Scan for the cell matching the given text and deliver its [X, Y] coordinate at center. 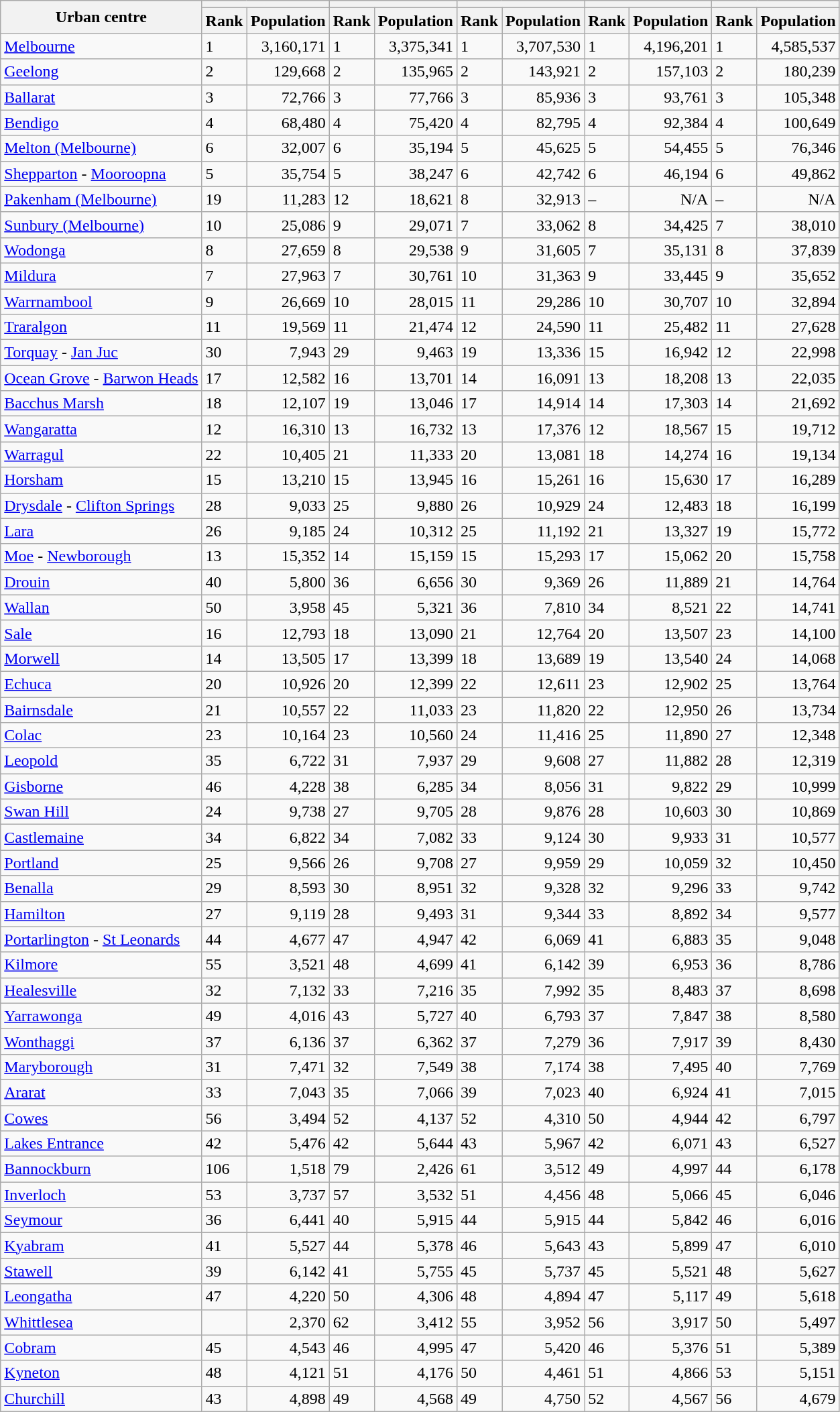
17,303 [670, 404]
8,786 [798, 965]
9,369 [543, 582]
15,758 [798, 556]
12,611 [543, 684]
3,917 [670, 1322]
Healesville [101, 990]
Bannockburn [101, 1169]
10,405 [288, 455]
3,160,171 [288, 46]
Drysdale - Clifton Springs [101, 506]
9,822 [670, 786]
1,518 [288, 1169]
5,321 [416, 607]
15,352 [288, 556]
6,046 [798, 1195]
10,926 [288, 684]
6,793 [543, 1016]
29,286 [543, 301]
24,590 [543, 327]
9,708 [416, 863]
4,944 [670, 1118]
Kyabram [101, 1246]
Swan Hill [101, 812]
25,086 [288, 225]
Sunbury (Melbourne) [101, 225]
22,998 [798, 353]
35,754 [288, 174]
4,196,201 [670, 46]
Drouin [101, 582]
3,412 [416, 1322]
14,274 [670, 455]
16,942 [670, 353]
8,951 [416, 888]
3,375,341 [416, 46]
4,997 [670, 1169]
13,764 [798, 684]
9,705 [416, 812]
7,769 [798, 1067]
18,621 [416, 199]
Bairnsdale [101, 710]
7,023 [543, 1092]
35,652 [798, 276]
62 [351, 1322]
5,737 [543, 1271]
129,668 [288, 72]
Castlemaine [101, 837]
Morwell [101, 658]
77,766 [416, 97]
9,876 [543, 812]
4,016 [288, 1016]
Urban centre [101, 17]
38,010 [798, 225]
4,750 [543, 1399]
14,100 [798, 633]
18,567 [670, 429]
13,399 [416, 658]
14,914 [543, 404]
Cowes [101, 1118]
16,310 [288, 429]
12,902 [670, 684]
5,376 [670, 1348]
7,917 [670, 1041]
Churchill [101, 1399]
Inverloch [101, 1195]
42,742 [543, 174]
4,995 [416, 1348]
4,568 [416, 1399]
Portarlington - St Leonards [101, 939]
9,463 [416, 353]
6,722 [288, 761]
7,132 [288, 990]
10,929 [543, 506]
13,945 [416, 480]
13,327 [670, 531]
12,582 [288, 378]
5,727 [416, 1016]
5,643 [543, 1246]
6,656 [416, 582]
Maryborough [101, 1067]
3,512 [543, 1169]
49,862 [798, 174]
Warragul [101, 455]
Pakenham (Melbourne) [101, 199]
30,761 [416, 276]
7,992 [543, 990]
9,328 [543, 888]
75,420 [416, 123]
100,649 [798, 123]
33,062 [543, 225]
27,963 [288, 276]
8,521 [670, 607]
61 [479, 1169]
Wallan [101, 607]
9,933 [670, 837]
85,936 [543, 97]
6,527 [798, 1144]
15,293 [543, 556]
Ocean Grove - Barwon Heads [101, 378]
19,134 [798, 455]
180,239 [798, 72]
Traralgon [101, 327]
6,016 [798, 1220]
Mildura [101, 276]
Colac [101, 736]
15,159 [416, 556]
16,289 [798, 480]
27,659 [288, 250]
7,471 [288, 1067]
92,384 [670, 123]
29,538 [416, 250]
5,151 [798, 1373]
5,497 [798, 1322]
3,952 [543, 1322]
Portland [101, 863]
6,441 [288, 1220]
11,889 [670, 582]
26,669 [288, 301]
Gisborne [101, 786]
76,346 [798, 148]
12,348 [798, 736]
54,455 [670, 148]
10,059 [670, 863]
93,761 [670, 97]
4,456 [543, 1195]
9,493 [416, 914]
8,430 [798, 1041]
2,426 [416, 1169]
10,450 [798, 863]
6,822 [288, 837]
9,033 [288, 506]
13,210 [288, 480]
Shepparton - Mooroopna [101, 174]
13,507 [670, 633]
35,194 [416, 148]
135,965 [416, 72]
10,577 [798, 837]
57 [351, 1195]
6,953 [670, 965]
Geelong [101, 72]
5,627 [798, 1271]
11,820 [543, 710]
Wodonga [101, 250]
28,015 [416, 301]
Lara [101, 531]
4,947 [416, 939]
10,312 [416, 531]
3,737 [288, 1195]
46,194 [670, 174]
11,882 [670, 761]
31,363 [543, 276]
10,557 [288, 710]
15,261 [543, 480]
12,950 [670, 710]
13,090 [416, 633]
Wangaratta [101, 429]
9,880 [416, 506]
9,742 [798, 888]
Moe - Newborough [101, 556]
5,066 [670, 1195]
4,220 [288, 1297]
38,247 [416, 174]
7,174 [543, 1067]
12,319 [798, 761]
13,689 [543, 658]
Bacchus Marsh [101, 404]
3,958 [288, 607]
2,370 [288, 1322]
8,698 [798, 990]
5,389 [798, 1348]
Leongatha [101, 1297]
13,734 [798, 710]
Lakes Entrance [101, 1144]
Yarrawonga [101, 1016]
15,772 [798, 531]
11,333 [416, 455]
45,625 [543, 148]
Hamilton [101, 914]
13,701 [416, 378]
22,035 [798, 378]
13,540 [670, 658]
6,797 [798, 1118]
Seymour [101, 1220]
16,199 [798, 506]
9,119 [288, 914]
5,618 [798, 1297]
9,608 [543, 761]
3,532 [416, 1195]
4,677 [288, 939]
4,898 [288, 1399]
72,766 [288, 97]
15,630 [670, 480]
12,793 [288, 633]
Stawell [101, 1271]
Wonthaggi [101, 1041]
16,732 [416, 429]
11,283 [288, 199]
7,549 [416, 1067]
33,445 [670, 276]
5,967 [543, 1144]
Cobram [101, 1348]
13,046 [416, 404]
4,137 [416, 1118]
11,890 [670, 736]
7,943 [288, 353]
9,577 [798, 914]
19,712 [798, 429]
Whittlesea [101, 1322]
Kyneton [101, 1373]
8,580 [798, 1016]
6,924 [670, 1092]
7,015 [798, 1092]
3,494 [288, 1118]
11,416 [543, 736]
7,082 [416, 837]
7,810 [543, 607]
4,679 [798, 1399]
18,208 [670, 378]
5,755 [416, 1271]
6,883 [670, 939]
3,707,530 [543, 46]
5,378 [416, 1246]
12,483 [670, 506]
9,296 [670, 888]
6,178 [798, 1169]
Echuca [101, 684]
12,399 [416, 684]
32,894 [798, 301]
6,071 [670, 1144]
4,176 [416, 1373]
Ballarat [101, 97]
Kilmore [101, 965]
9,048 [798, 939]
8,593 [288, 888]
79 [351, 1169]
68,480 [288, 123]
29,071 [416, 225]
35,131 [670, 250]
6,285 [416, 786]
5,527 [288, 1246]
Ararat [101, 1092]
5,521 [670, 1271]
4,894 [543, 1297]
9,566 [288, 863]
4,585,537 [798, 46]
6,362 [416, 1041]
5,420 [543, 1348]
7,847 [670, 1016]
8,056 [543, 786]
10,560 [416, 736]
5,644 [416, 1144]
19,569 [288, 327]
30,707 [670, 301]
14,068 [798, 658]
5,842 [670, 1220]
34,425 [670, 225]
14,741 [798, 607]
4,866 [670, 1373]
9,185 [288, 531]
5,899 [670, 1246]
Torquay - Jan Juc [101, 353]
4,567 [670, 1399]
82,795 [543, 123]
9,738 [288, 812]
Leopold [101, 761]
Melbourne [101, 46]
7,937 [416, 761]
3,521 [288, 965]
157,103 [670, 72]
15,062 [670, 556]
11,192 [543, 531]
27,628 [798, 327]
7,216 [416, 990]
31,605 [543, 250]
9,959 [543, 863]
14,764 [798, 582]
11,033 [416, 710]
10,999 [798, 786]
13,081 [543, 455]
143,921 [543, 72]
4,461 [543, 1373]
7,495 [670, 1067]
10,164 [288, 736]
Melton (Melbourne) [101, 148]
16,091 [543, 378]
Horsham [101, 480]
4,310 [543, 1118]
4,699 [416, 965]
10,869 [798, 812]
17,376 [543, 429]
8,892 [670, 914]
21,692 [798, 404]
Warrnambool [101, 301]
32,913 [543, 199]
105,348 [798, 97]
5,800 [288, 582]
32,007 [288, 148]
4,306 [416, 1297]
21,474 [416, 327]
4,228 [288, 786]
37,839 [798, 250]
Bendigo [101, 123]
8,483 [670, 990]
Benalla [101, 888]
6,136 [288, 1041]
106 [224, 1169]
6,069 [543, 939]
10,603 [670, 812]
25,482 [670, 327]
5,476 [288, 1144]
6,010 [798, 1246]
Sale [101, 633]
12,107 [288, 404]
4,121 [288, 1373]
9,344 [543, 914]
9,124 [543, 837]
13,505 [288, 658]
5,117 [670, 1297]
4,543 [288, 1348]
7,043 [288, 1092]
7,279 [543, 1041]
7,066 [416, 1092]
13,336 [543, 353]
12,764 [543, 633]
